Provide the [X, Y] coordinate of the cell's center where the given text is located.  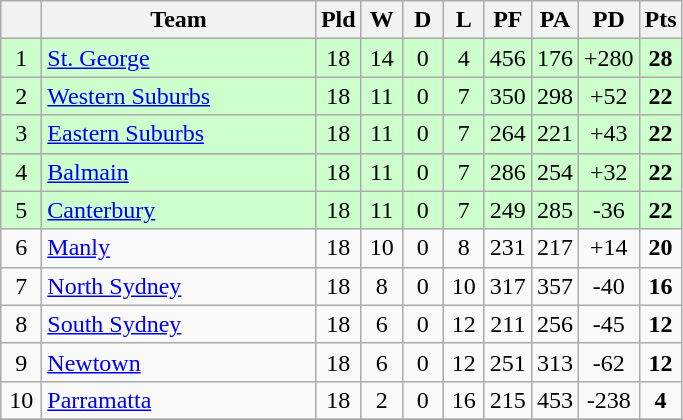
South Sydney [179, 324]
254 [554, 172]
Pts [660, 20]
28 [660, 58]
PD [608, 20]
-40 [608, 286]
298 [554, 96]
251 [508, 362]
221 [554, 134]
+43 [608, 134]
1 [22, 58]
-45 [608, 324]
249 [508, 210]
Canterbury [179, 210]
-36 [608, 210]
Balmain [179, 172]
+14 [608, 248]
9 [22, 362]
+32 [608, 172]
Manly [179, 248]
D [422, 20]
Pld [338, 20]
20 [660, 248]
256 [554, 324]
+280 [608, 58]
+52 [608, 96]
285 [554, 210]
Parramatta [179, 400]
313 [554, 362]
453 [554, 400]
14 [382, 58]
217 [554, 248]
231 [508, 248]
5 [22, 210]
Newtown [179, 362]
350 [508, 96]
L [464, 20]
Team [179, 20]
215 [508, 400]
456 [508, 58]
317 [508, 286]
Eastern Suburbs [179, 134]
3 [22, 134]
-62 [608, 362]
211 [508, 324]
Western Suburbs [179, 96]
North Sydney [179, 286]
-238 [608, 400]
264 [508, 134]
St. George [179, 58]
176 [554, 58]
PA [554, 20]
357 [554, 286]
PF [508, 20]
286 [508, 172]
W [382, 20]
